Output the (x, y) coordinate of the center of the cell containing the given text.  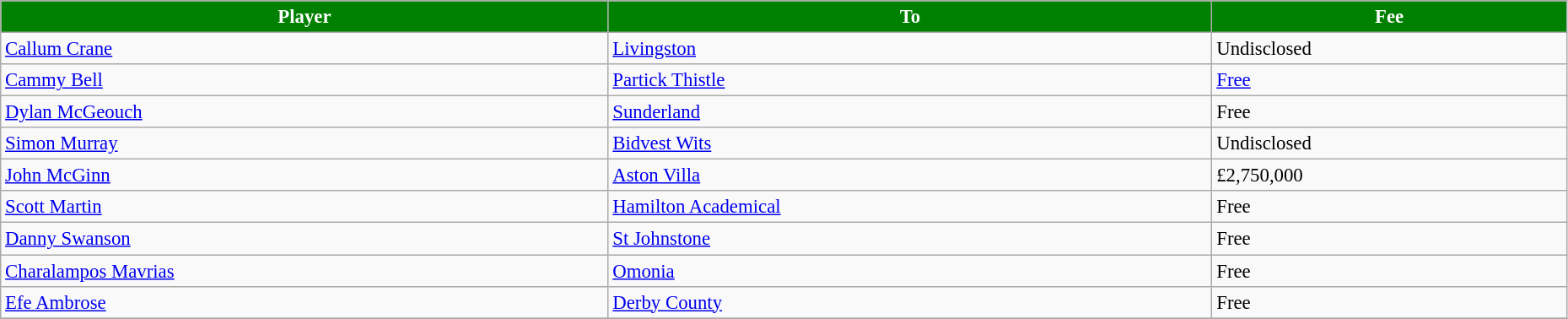
Omonia (910, 271)
Scott Martin (304, 207)
Cammy Bell (304, 80)
Callum Crane (304, 49)
Derby County (910, 302)
Livingston (910, 49)
Dylan McGeouch (304, 112)
Hamilton Academical (910, 207)
Sunderland (910, 112)
Aston Villa (910, 176)
Partick Thistle (910, 80)
St Johnstone (910, 239)
Player (304, 17)
Fee (1389, 17)
Bidvest Wits (910, 143)
£2,750,000 (1389, 176)
John McGinn (304, 176)
Efe Ambrose (304, 302)
Danny Swanson (304, 239)
Charalampos Mavrias (304, 271)
Simon Murray (304, 143)
To (910, 17)
